Scan for the cell matching the given text and deliver its [X, Y] coordinate at center. 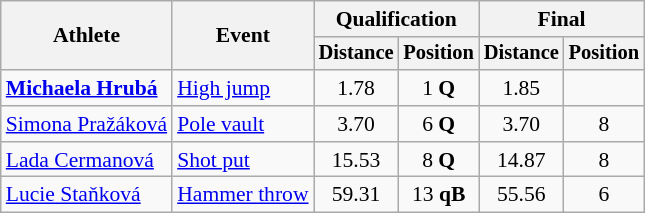
15.53 [356, 160]
14.87 [522, 160]
Michaela Hrubá [86, 88]
55.56 [522, 195]
1.85 [522, 88]
Simona Pražáková [86, 124]
Event [242, 36]
6 [604, 195]
Pole vault [242, 124]
Athlete [86, 36]
Lada Cermanová [86, 160]
13 qB [438, 195]
Qualification [396, 19]
Shot put [242, 160]
1.78 [356, 88]
59.31 [356, 195]
Lucie Staňková [86, 195]
1 Q [438, 88]
8 Q [438, 160]
Final [562, 19]
6 Q [438, 124]
High jump [242, 88]
Hammer throw [242, 195]
